Pinpoint the cell where the given text exists, returning its (X, Y) midpoint coordinate. 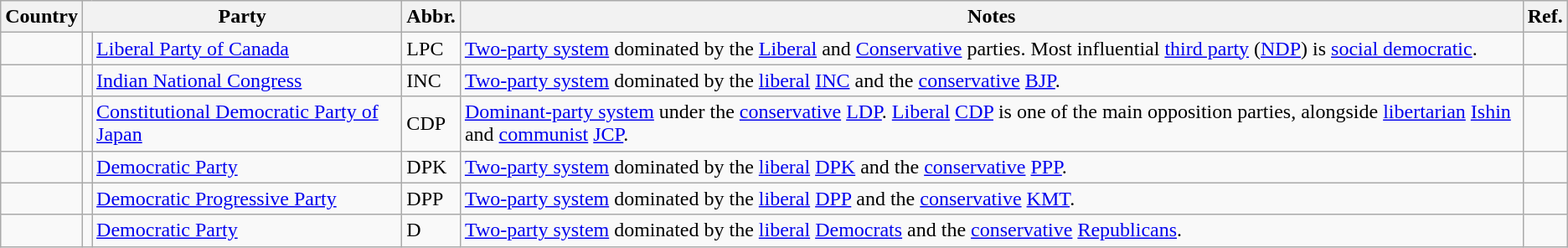
Two-party system dominated by the liberal INC and the conservative BJP. (992, 80)
Dominant-party system under the conservative LDP. Liberal CDP is one of the main opposition parties, alongside libertarian Ishin and communist JCP. (992, 124)
Two-party system dominated by the liberal DPP and the conservative KMT. (992, 199)
Constitutional Democratic Party of Japan (247, 124)
Democratic Progressive Party (247, 199)
Notes (992, 17)
Country (42, 17)
CDP (431, 124)
Two-party system dominated by the Liberal and Conservative parties. Most influential third party (NDP) is social democratic. (992, 49)
DPK (431, 167)
Ref. (1545, 17)
Liberal Party of Canada (247, 49)
LPC (431, 49)
Two-party system dominated by the liberal Democrats and the conservative Republicans. (992, 230)
INC (431, 80)
DPP (431, 199)
Party (241, 17)
Two-party system dominated by the liberal DPK and the conservative PPP. (992, 167)
Abbr. (431, 17)
Indian National Congress (247, 80)
D (431, 230)
